From the cell containing the given text, extract its center point as [X, Y] coordinate. 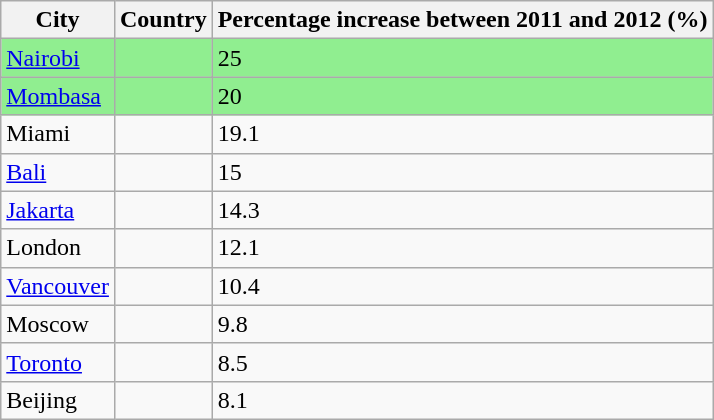
Jakarta [58, 210]
Miami [58, 134]
Mombasa [58, 96]
20 [462, 96]
19.1 [462, 134]
Vancouver [58, 286]
Nairobi [58, 58]
Beijing [58, 400]
Toronto [58, 362]
9.8 [462, 324]
City [58, 20]
12.1 [462, 248]
14.3 [462, 210]
8.1 [462, 400]
8.5 [462, 362]
Moscow [58, 324]
Bali [58, 172]
London [58, 248]
10.4 [462, 286]
Percentage increase between 2011 and 2012 (%) [462, 20]
25 [462, 58]
15 [462, 172]
Country [163, 20]
